Output the [X, Y] coordinate of the center of the cell containing the given text.  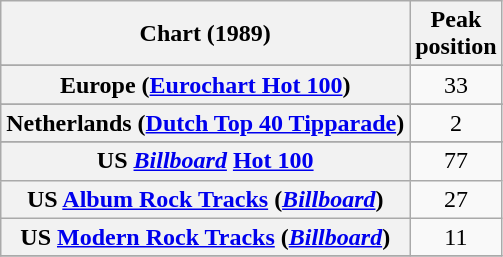
11 [456, 237]
33 [456, 85]
Netherlands (Dutch Top 40 Tipparade) [206, 123]
US Billboard Hot 100 [206, 161]
Chart (1989) [206, 34]
US Modern Rock Tracks (Billboard) [206, 237]
77 [456, 161]
Peakposition [456, 34]
Europe (Eurochart Hot 100) [206, 85]
27 [456, 199]
US Album Rock Tracks (Billboard) [206, 199]
2 [456, 123]
